Determine the (x, y) coordinate at the center of the cell enclosing the given text.  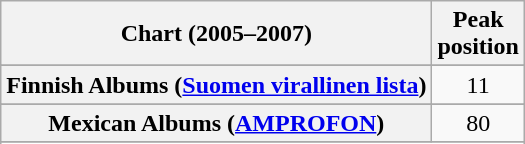
80 (478, 123)
Mexican Albums (AMPROFON) (216, 123)
11 (478, 85)
Peakposition (478, 34)
Finnish Albums (Suomen virallinen lista) (216, 85)
Chart (2005–2007) (216, 34)
